Capture the cell that displays the provided text and extract its [x, y] central coordinate. 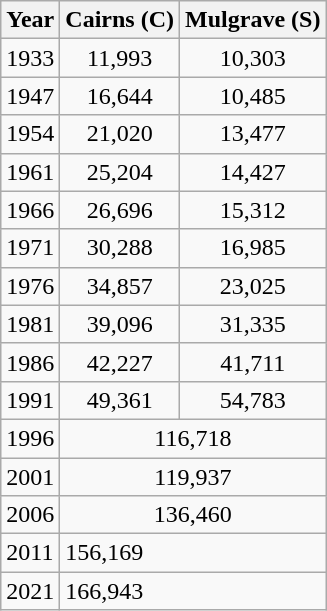
1981 [30, 324]
26,696 [120, 210]
119,937 [193, 477]
2006 [30, 515]
166,943 [193, 591]
16,644 [120, 96]
54,783 [253, 400]
1996 [30, 438]
49,361 [120, 400]
136,460 [193, 515]
23,025 [253, 286]
1961 [30, 172]
41,711 [253, 362]
13,477 [253, 134]
116,718 [193, 438]
2021 [30, 591]
1991 [30, 400]
15,312 [253, 210]
34,857 [120, 286]
1954 [30, 134]
1971 [30, 248]
39,096 [120, 324]
42,227 [120, 362]
14,427 [253, 172]
1947 [30, 96]
Year [30, 20]
1986 [30, 362]
11,993 [120, 58]
30,288 [120, 248]
16,985 [253, 248]
10,485 [253, 96]
Mulgrave (S) [253, 20]
2011 [30, 553]
31,335 [253, 324]
1976 [30, 286]
21,020 [120, 134]
2001 [30, 477]
25,204 [120, 172]
1966 [30, 210]
156,169 [193, 553]
10,303 [253, 58]
Cairns (C) [120, 20]
1933 [30, 58]
